Determine the [x, y] coordinate at the center of the cell enclosing the given text.  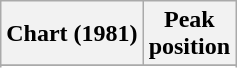
Peakposition [189, 34]
Chart (1981) [72, 34]
